Provide the [X, Y] coordinate of the cell's center where the given text is located.  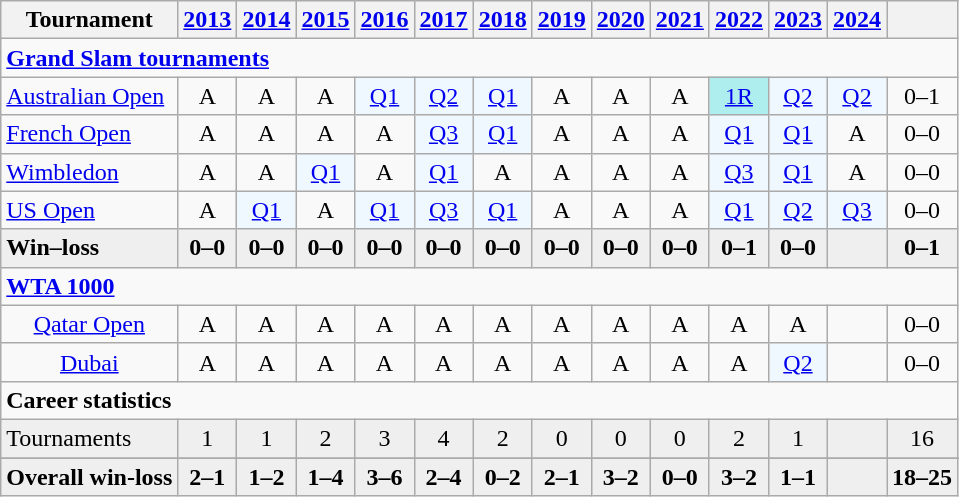
Tournaments [90, 438]
1–1 [798, 477]
Career statistics [480, 400]
1R [738, 96]
2021 [680, 20]
2017 [444, 20]
Tournament [90, 20]
2024 [858, 20]
Overall win-loss [90, 477]
Dubai [90, 362]
French Open [90, 134]
0–2 [502, 477]
2019 [562, 20]
Qatar Open [90, 324]
1–2 [266, 477]
2022 [738, 20]
2016 [384, 20]
1–4 [326, 477]
WTA 1000 [480, 286]
2023 [798, 20]
3–6 [384, 477]
2018 [502, 20]
16 [922, 438]
Australian Open [90, 96]
2–4 [444, 477]
Grand Slam tournaments [480, 58]
Wimbledon [90, 172]
2014 [266, 20]
18–25 [922, 477]
US Open [90, 210]
2020 [620, 20]
4 [444, 438]
Win–loss [90, 248]
2013 [208, 20]
2015 [326, 20]
3 [384, 438]
